Locate the cell with the specified text and output its (X, Y) center coordinate. 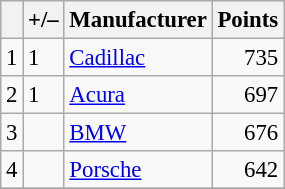
BMW (138, 133)
697 (248, 95)
Points (248, 20)
Acura (138, 95)
735 (248, 58)
676 (248, 133)
Manufacturer (138, 20)
642 (248, 170)
Porsche (138, 170)
+/– (44, 20)
Cadillac (138, 58)
2 (12, 95)
3 (12, 133)
4 (12, 170)
